From the cell containing the given text, extract its center point as (x, y) coordinate. 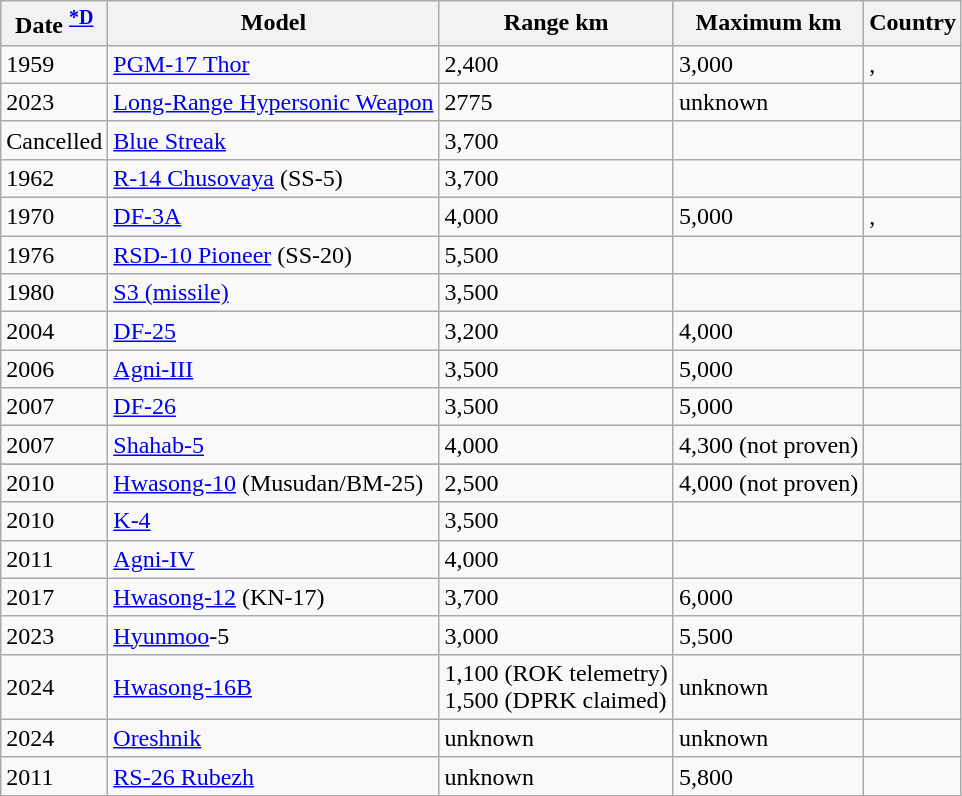
Long-Range Hypersonic Weapon (274, 102)
RS-26 Rubezh (274, 776)
Blue Streak (274, 140)
6,000 (768, 597)
Date *D (54, 24)
2,500 (556, 483)
Cancelled (54, 140)
1959 (54, 64)
PGM-17 Thor (274, 64)
Hyunmoo-5 (274, 635)
DF-26 (274, 407)
1970 (54, 217)
4,300 (not proven) (768, 445)
S3 (missile) (274, 293)
Hwasong-10 (Musudan/BM-25) (274, 483)
Agni-IV (274, 559)
K-4 (274, 521)
Range km (556, 24)
2017 (54, 597)
1,100 (ROK telemetry)1,500 (DPRK claimed) (556, 686)
Hwasong-16B (274, 686)
Maximum km (768, 24)
2006 (54, 369)
R-14 Chusovaya (SS-5) (274, 178)
3,200 (556, 331)
2004 (54, 331)
1976 (54, 255)
2,400 (556, 64)
DF-3A (274, 217)
4,000 (not proven) (768, 483)
Model (274, 24)
RSD-10 Pioneer (SS-20) (274, 255)
5,800 (768, 776)
2775 (556, 102)
1962 (54, 178)
Shahab-5 (274, 445)
Country (913, 24)
Agni-III (274, 369)
Oreshnik (274, 738)
Hwasong-12 (KN-17) (274, 597)
DF-25 (274, 331)
1980 (54, 293)
